Return the [X, Y] coordinate for the center point of the cell that contains the specified text.  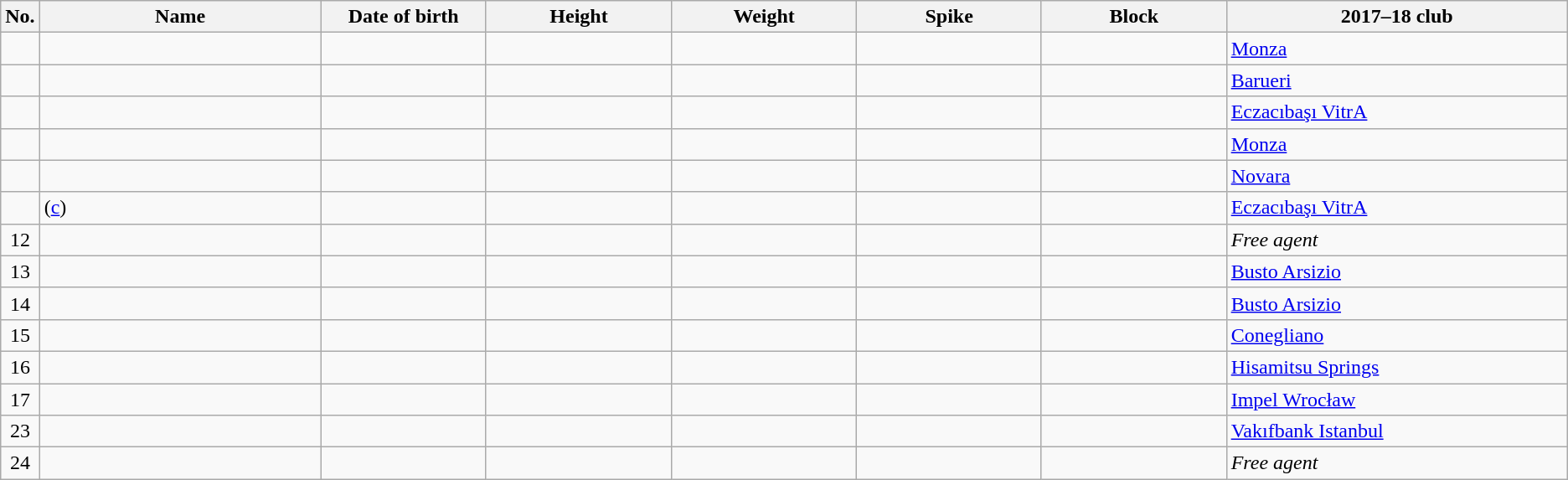
Impel Wrocław [1397, 400]
16 [20, 367]
Date of birth [404, 17]
2017–18 club [1397, 17]
Novara [1397, 176]
Barueri [1397, 80]
Height [578, 17]
15 [20, 335]
17 [20, 400]
(c) [180, 208]
14 [20, 303]
Block [1134, 17]
Conegliano [1397, 335]
Spike [950, 17]
Weight [764, 17]
24 [20, 463]
Vakıfbank Istanbul [1397, 431]
12 [20, 240]
Hisamitsu Springs [1397, 367]
23 [20, 431]
13 [20, 271]
No. [20, 17]
Name [180, 17]
